Return [x, y] of the center of cell containing provided text 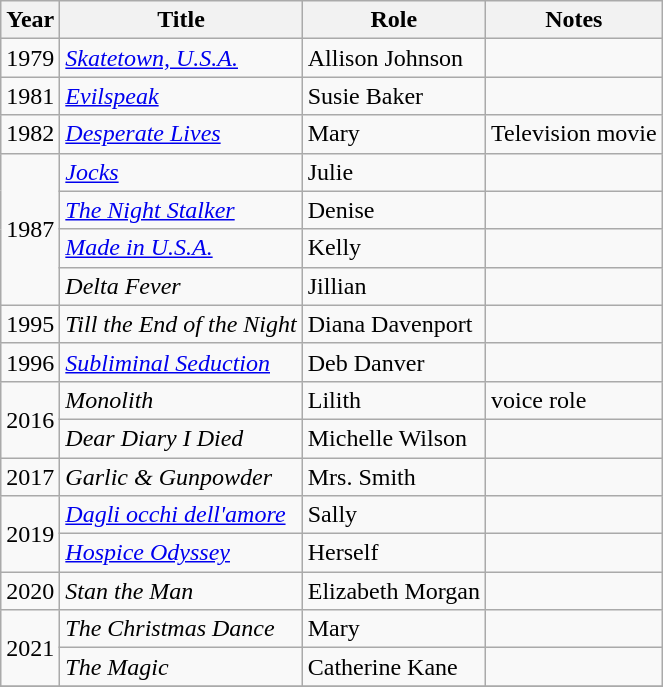
Stan the Man [181, 591]
Sally [394, 515]
The Christmas Dance [181, 629]
Title [181, 20]
1995 [30, 324]
Year [30, 20]
Herself [394, 553]
2017 [30, 477]
1987 [30, 229]
Notes [574, 20]
Elizabeth Morgan [394, 591]
Diana Davenport [394, 324]
Garlic & Gunpowder [181, 477]
Jillian [394, 286]
1981 [30, 96]
Role [394, 20]
Dagli occhi dell'amore [181, 515]
Michelle Wilson [394, 438]
Till the End of the Night [181, 324]
Subliminal Seduction [181, 362]
The Night Stalker [181, 210]
Delta Fever [181, 286]
Catherine Kane [394, 667]
Desperate Lives [181, 134]
voice role [574, 400]
Dear Diary I Died [181, 438]
Monolith [181, 400]
1982 [30, 134]
Allison Johnson [394, 58]
Evilspeak [181, 96]
1996 [30, 362]
Kelly [394, 248]
2020 [30, 591]
Jocks [181, 172]
Susie Baker [394, 96]
Mrs. Smith [394, 477]
2016 [30, 419]
The Magic [181, 667]
Hospice Odyssey [181, 553]
Skatetown, U.S.A. [181, 58]
2021 [30, 648]
2019 [30, 534]
Television movie [574, 134]
Deb Danver [394, 362]
1979 [30, 58]
Denise [394, 210]
Julie [394, 172]
Made in U.S.A. [181, 248]
Lilith [394, 400]
